Return [x, y] of the center of cell containing provided text 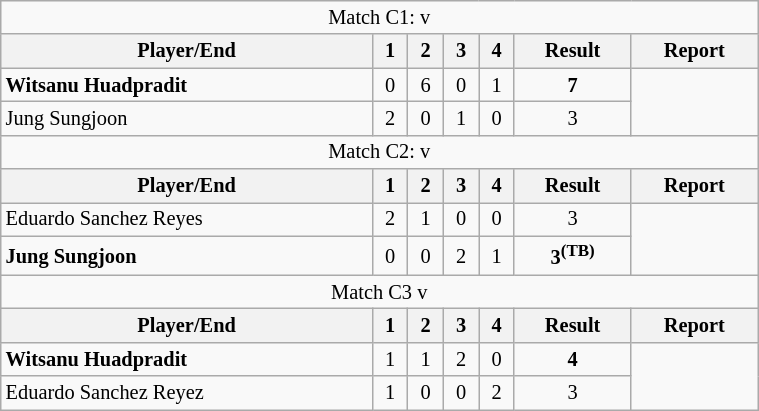
Match C2: v [380, 152]
Eduardo Sanchez Reyes [187, 219]
7 [572, 85]
Match C3 v [380, 292]
6 [426, 85]
Eduardo Sanchez Reyez [187, 393]
3(TB) [572, 256]
Match C1: v [380, 17]
